Extract the [X, Y] coordinate from the center of the cell holding the provided text.  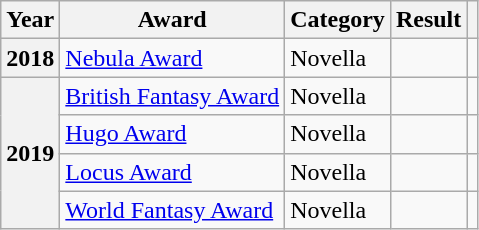
Locus Award [172, 172]
2018 [30, 58]
Nebula Award [172, 58]
British Fantasy Award [172, 96]
Award [172, 20]
Result [428, 20]
Category [338, 20]
World Fantasy Award [172, 210]
Year [30, 20]
Hugo Award [172, 134]
2019 [30, 153]
